Scan for the cell matching the given text and deliver its (X, Y) coordinate at center. 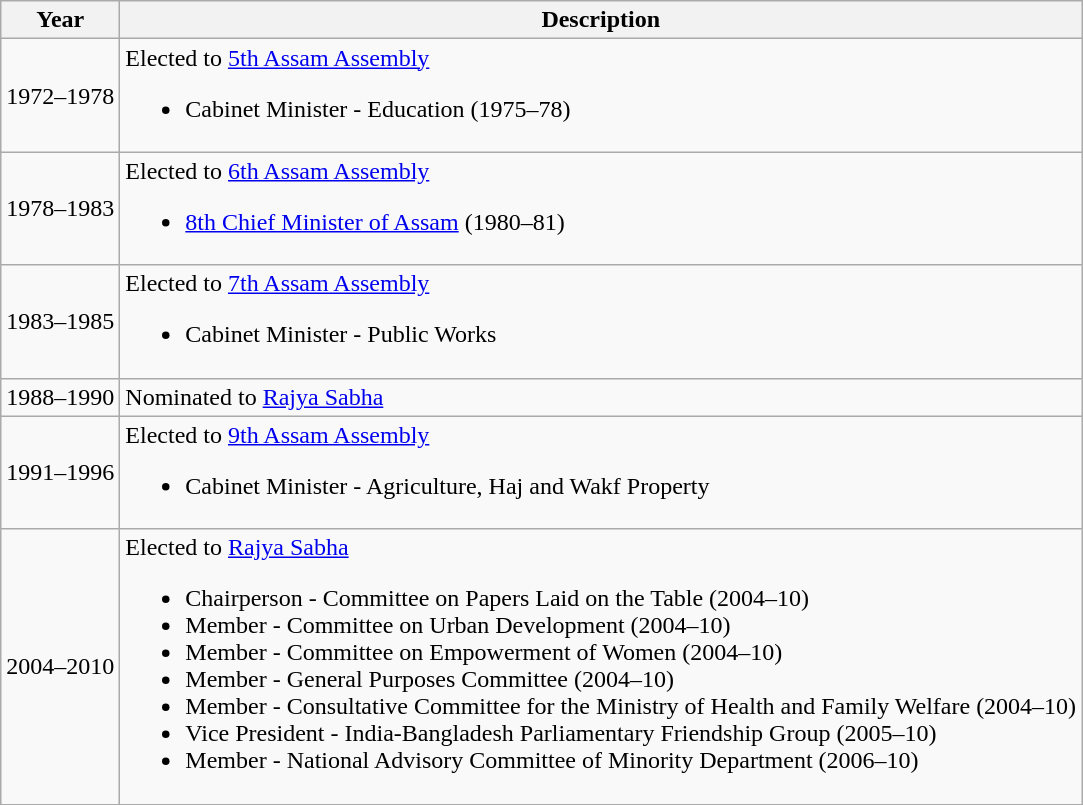
Elected to 7th Assam AssemblyCabinet Minister - Public Works (601, 322)
1988–1990 (60, 397)
2004–2010 (60, 666)
1972–1978 (60, 96)
Description (601, 20)
Nominated to Rajya Sabha (601, 397)
1978–1983 (60, 208)
Elected to 9th Assam AssemblyCabinet Minister - Agriculture, Haj and Wakf Property (601, 472)
Year (60, 20)
Elected to 5th Assam AssemblyCabinet Minister - Education (1975–78) (601, 96)
Elected to 6th Assam Assembly8th Chief Minister of Assam (1980–81) (601, 208)
1991–1996 (60, 472)
1983–1985 (60, 322)
